Output the (X, Y) coordinate of the center of the cell containing the given text.  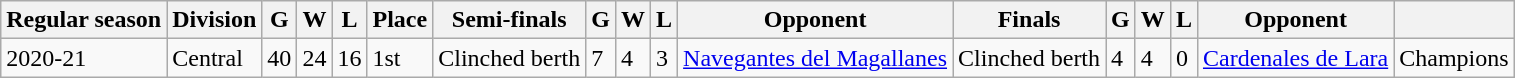
1st (400, 58)
Semi-finals (510, 20)
Regular season (84, 20)
Champions (1454, 58)
3 (664, 58)
16 (350, 58)
Division (214, 20)
Place (400, 20)
Cardenales de Lara (1295, 58)
Central (214, 58)
0 (1184, 58)
24 (314, 58)
7 (601, 58)
40 (280, 58)
Navegantes del Magallanes (816, 58)
Finals (1030, 20)
2020-21 (84, 58)
